From the cell containing the given text, extract its center point as (x, y) coordinate. 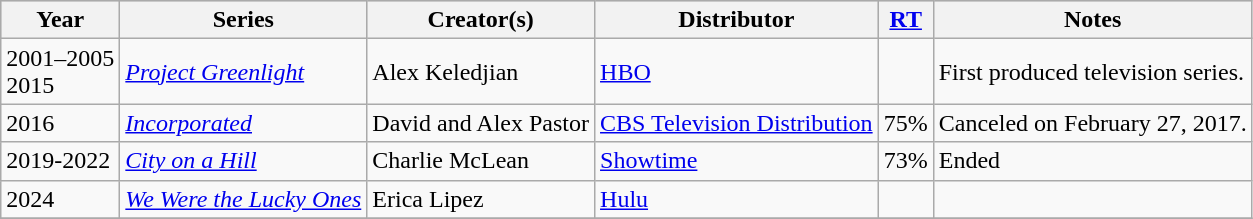
Hulu (737, 199)
Ended (1092, 161)
Showtime (737, 161)
Project Greenlight (244, 72)
CBS Television Distribution (737, 123)
2024 (60, 199)
Creator(s) (481, 20)
We Were the Lucky Ones (244, 199)
Alex Keledjian (481, 72)
Charlie McLean (481, 161)
First produced television series. (1092, 72)
2016 (60, 123)
2019-2022 (60, 161)
Series (244, 20)
Canceled on February 27, 2017. (1092, 123)
Erica Lipez (481, 199)
RT (906, 20)
75% (906, 123)
City on a Hill (244, 161)
Notes (1092, 20)
HBO (737, 72)
2001–2005 2015 (60, 72)
73% (906, 161)
Incorporated (244, 123)
Year (60, 20)
Distributor (737, 20)
David and Alex Pastor (481, 123)
